Search for the cell housing the specified text and yield its [X, Y] center coordinate. 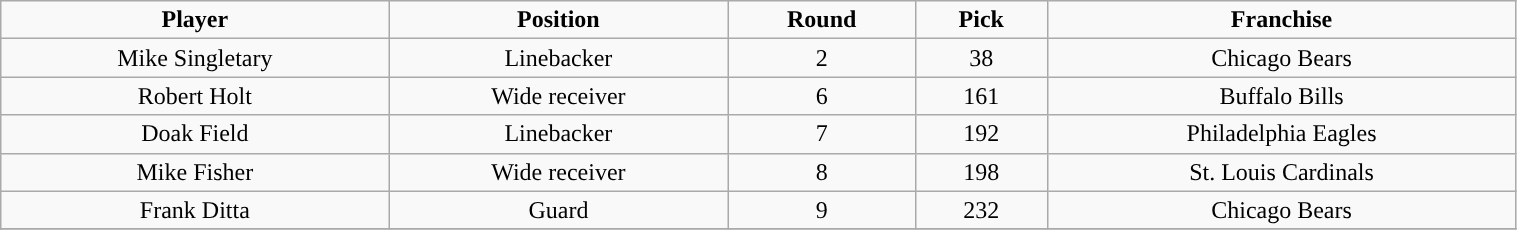
161 [982, 96]
198 [982, 172]
Pick [982, 20]
7 [822, 134]
Mike Singletary [195, 58]
9 [822, 210]
Player [195, 20]
6 [822, 96]
Guard [558, 210]
192 [982, 134]
Frank Ditta [195, 210]
Mike Fisher [195, 172]
Round [822, 20]
232 [982, 210]
Doak Field [195, 134]
Position [558, 20]
2 [822, 58]
Franchise [1282, 20]
38 [982, 58]
St. Louis Cardinals [1282, 172]
8 [822, 172]
Robert Holt [195, 96]
Buffalo Bills [1282, 96]
Philadelphia Eagles [1282, 134]
